Return [X, Y] of the center of cell containing provided text 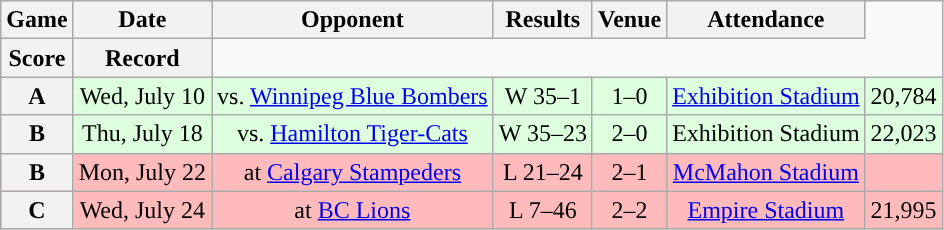
Date [142, 20]
Game [37, 20]
Wed, July 10 [142, 96]
1–0 [629, 96]
Thu, July 18 [142, 134]
vs. Winnipeg Blue Bombers [353, 96]
A [37, 96]
Wed, July 24 [142, 210]
L 21–24 [542, 172]
21,995 [904, 210]
vs. Hamilton Tiger-Cats [353, 134]
Mon, July 22 [142, 172]
2–0 [629, 134]
2–2 [629, 210]
20,784 [904, 96]
Venue [629, 20]
Record [142, 58]
McMahon Stadium [766, 172]
W 35–23 [542, 134]
Results [542, 20]
Score [37, 58]
Attendance [766, 20]
2–1 [629, 172]
at Calgary Stampeders [353, 172]
C [37, 210]
at BC Lions [353, 210]
Empire Stadium [766, 210]
L 7–46 [542, 210]
W 35–1 [542, 96]
22,023 [904, 134]
Opponent [353, 20]
